Detect which cell encompasses the target text, then output its (X, Y) center coordinate. 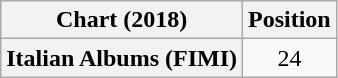
Position (290, 20)
24 (290, 58)
Chart (2018) (122, 20)
Italian Albums (FIMI) (122, 58)
